Extract the [X, Y] coordinate from the center of the cell holding the provided text.  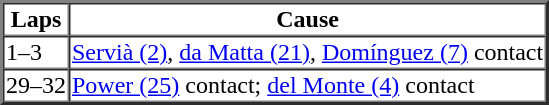
Cause [308, 20]
Servià (2), da Matta (21), Domínguez (7) contact [308, 52]
Laps [36, 20]
Power (25) contact; del Monte (4) contact [308, 86]
1–3 [36, 52]
29–32 [36, 86]
